Return (X, Y) of the center of cell containing provided text 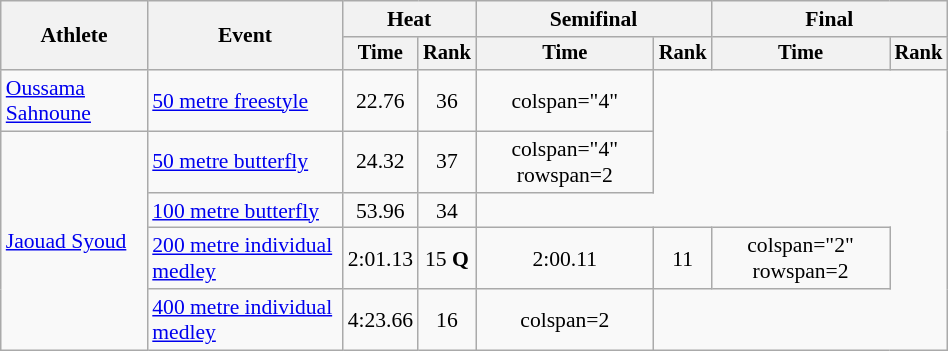
Oussama Sahnoune (74, 100)
2:00.11 (565, 258)
Jaouad Syoud (74, 242)
colspan=2 (565, 320)
Semifinal (594, 19)
16 (447, 320)
colspan="4" rowspan=2 (565, 162)
50 metre butterfly (244, 162)
53.96 (380, 211)
200 metre individual medley (244, 258)
400 metre individual medley (244, 320)
Athlete (74, 36)
Heat (410, 19)
50 metre freestyle (244, 100)
Event (244, 36)
Final (829, 19)
colspan="2" rowspan=2 (800, 258)
36 (447, 100)
2:01.13 (380, 258)
4:23.66 (380, 320)
11 (683, 258)
100 metre butterfly (244, 211)
22.76 (380, 100)
34 (447, 211)
15 Q (447, 258)
37 (447, 162)
24.32 (380, 162)
colspan="4" (565, 100)
